Search for the cell housing the specified text and yield its (x, y) center coordinate. 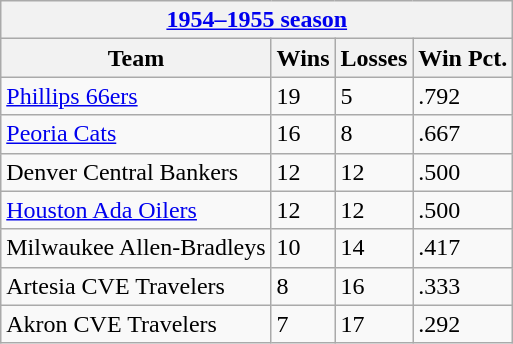
Win Pct. (463, 58)
Losses (374, 58)
5 (374, 96)
Team (136, 58)
Peoria Cats (136, 134)
14 (374, 248)
.792 (463, 96)
Houston Ada Oilers (136, 210)
Wins (303, 58)
.667 (463, 134)
Akron CVE Travelers (136, 324)
1954–1955 season (257, 20)
.292 (463, 324)
.333 (463, 286)
.417 (463, 248)
17 (374, 324)
Denver Central Bankers (136, 172)
Artesia CVE Travelers (136, 286)
19 (303, 96)
Phillips 66ers (136, 96)
Milwaukee Allen-Bradleys (136, 248)
7 (303, 324)
10 (303, 248)
